Return [X, Y] of the center of cell containing provided text 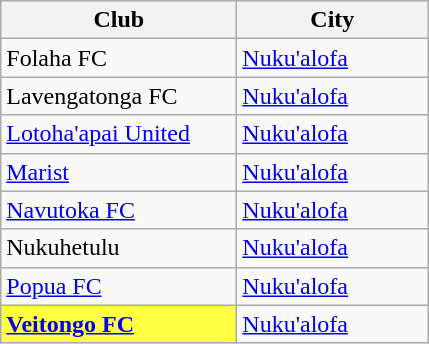
Navutoka FC [119, 210]
Popua FC [119, 286]
Veitongo FC [119, 324]
Marist [119, 172]
Club [119, 20]
Lotoha'apai United [119, 134]
Folaha FC [119, 58]
City [332, 20]
Lavengatonga FC [119, 96]
Nukuhetulu [119, 248]
